Return [X, Y] of the center of cell containing provided text 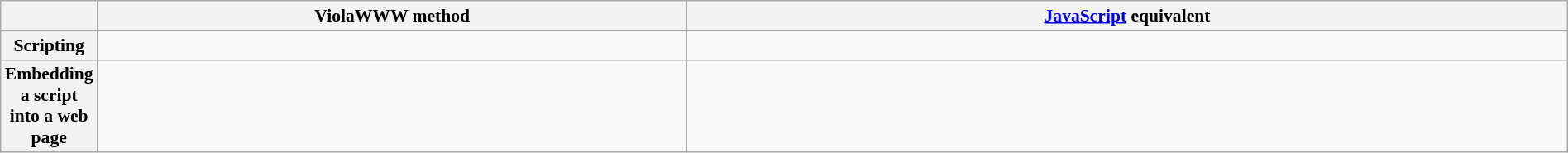
Scripting [50, 45]
ViolaWWW method [392, 16]
JavaScript equivalent [1127, 16]
Embedding a script into a web page [50, 106]
